Capture the cell that displays the provided text and extract its [X, Y] central coordinate. 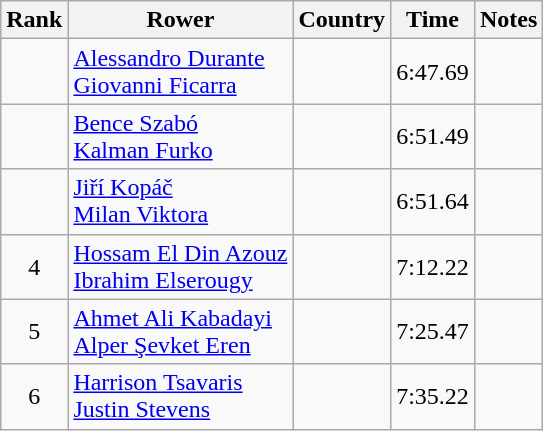
6:51.64 [433, 202]
Jiří KopáčMilan Viktora [180, 202]
5 [34, 332]
Time [433, 20]
Rower [180, 20]
Hossam El Din AzouzIbrahim Elserougy [180, 266]
7:35.22 [433, 396]
6 [34, 396]
4 [34, 266]
7:25.47 [433, 332]
Rank [34, 20]
6:47.69 [433, 72]
Bence SzabóKalman Furko [180, 136]
Ahmet Ali KabadayiAlper Şevket Eren [180, 332]
7:12.22 [433, 266]
Notes [508, 20]
6:51.49 [433, 136]
Country [342, 20]
Harrison TsavarisJustin Stevens [180, 396]
Alessandro DuranteGiovanni Ficarra [180, 72]
